Provide the (x, y) coordinate of the cell's center where the given text is located.  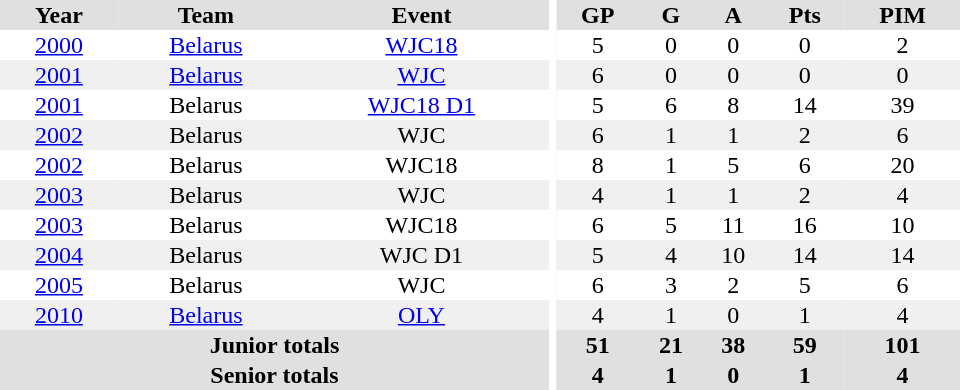
WJC18 D1 (422, 105)
39 (902, 105)
101 (902, 345)
16 (804, 225)
Team (206, 15)
21 (671, 345)
Pts (804, 15)
3 (671, 285)
51 (598, 345)
20 (902, 165)
2000 (59, 45)
2005 (59, 285)
G (671, 15)
59 (804, 345)
Senior totals (274, 375)
OLY (422, 315)
2004 (59, 255)
Event (422, 15)
2010 (59, 315)
GP (598, 15)
38 (733, 345)
PIM (902, 15)
11 (733, 225)
A (733, 15)
Junior totals (274, 345)
Year (59, 15)
WJC D1 (422, 255)
